Search for the cell housing the specified text and yield its (X, Y) center coordinate. 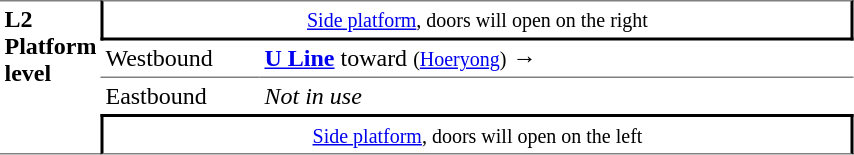
Westbound (180, 58)
U Line toward (Hoeryong) → (557, 58)
Eastbound (180, 95)
Side platform, doors will open on the right (478, 20)
L2Platform level (50, 77)
Side platform, doors will open on the left (478, 134)
Not in use (557, 95)
